Pinpoint the cell where the given text exists, returning its [X, Y] midpoint coordinate. 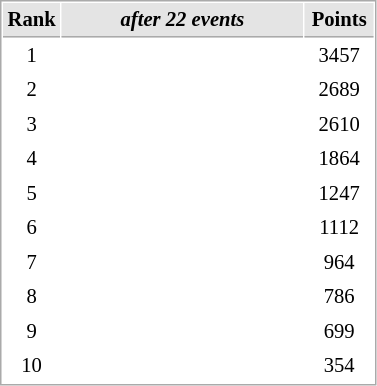
1864 [340, 158]
after 22 events [183, 20]
1247 [340, 194]
10 [32, 366]
3 [32, 124]
2610 [340, 124]
5 [32, 194]
2 [32, 90]
9 [32, 332]
1 [32, 56]
786 [340, 296]
7 [32, 262]
Points [340, 20]
699 [340, 332]
3457 [340, 56]
2689 [340, 90]
354 [340, 366]
Rank [32, 20]
964 [340, 262]
4 [32, 158]
8 [32, 296]
1112 [340, 228]
6 [32, 228]
